From the cell containing the given text, extract its center point as (X, Y) coordinate. 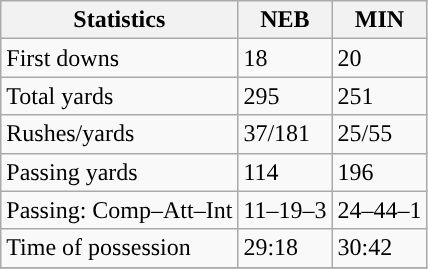
Statistics (120, 20)
11–19–3 (285, 210)
114 (285, 172)
Total yards (120, 96)
18 (285, 58)
25/55 (380, 134)
Passing yards (120, 172)
196 (380, 172)
20 (380, 58)
Time of possession (120, 248)
251 (380, 96)
Rushes/yards (120, 134)
First downs (120, 58)
Passing: Comp–Att–Int (120, 210)
30:42 (380, 248)
29:18 (285, 248)
37/181 (285, 134)
NEB (285, 20)
MIN (380, 20)
295 (285, 96)
24–44–1 (380, 210)
